Locate the cell with the specified text and output its (X, Y) center coordinate. 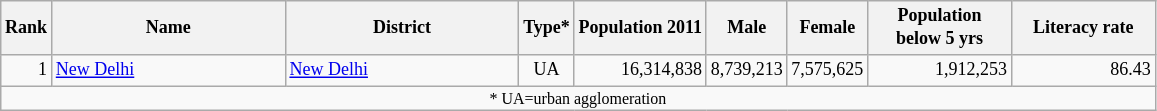
Literacy rate (1083, 28)
1,912,253 (940, 70)
Male (746, 28)
District (402, 28)
7,575,625 (828, 70)
8,739,213 (746, 70)
86.43 (1083, 70)
UA (546, 70)
Type* (546, 28)
Population below 5 yrs (940, 28)
Population 2011 (640, 28)
Rank (26, 28)
Female (828, 28)
Name (168, 28)
* UA=urban agglomeration (578, 98)
16,314,838 (640, 70)
1 (26, 70)
